Extract the (x, y) coordinate from the center of the cell holding the provided text.  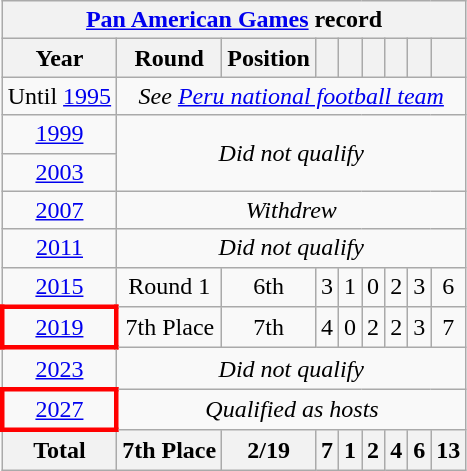
Qualified as hosts (292, 410)
See Peru national football team (292, 96)
2011 (59, 248)
Until 1995 (59, 96)
2003 (59, 172)
6th (269, 287)
2/19 (269, 450)
Pan American Games record (234, 20)
2023 (59, 368)
2015 (59, 287)
Total (59, 450)
7th (269, 328)
Round 1 (170, 287)
2007 (59, 210)
1999 (59, 134)
Position (269, 58)
Withdrew (292, 210)
2027 (59, 410)
2019 (59, 328)
13 (448, 450)
Round (170, 58)
Year (59, 58)
